Extract the [X, Y] coordinate from the center of the cell holding the provided text.  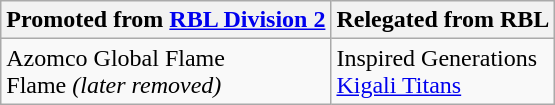
Inspired GenerationsKigali Titans [443, 72]
Relegated from RBL [443, 20]
Promoted from RBL Division 2 [166, 20]
Azomco Global FlameFlame (later removed) [166, 72]
